Determine the [x, y] coordinate at the center of the cell enclosing the given text.  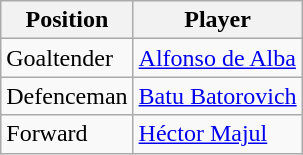
Defenceman [67, 96]
Forward [67, 134]
Player [218, 20]
Position [67, 20]
Alfonso de Alba [218, 58]
Goaltender [67, 58]
Héctor Majul [218, 134]
Batu Batorovich [218, 96]
